Output the (x, y) coordinate of the center of the cell containing the given text.  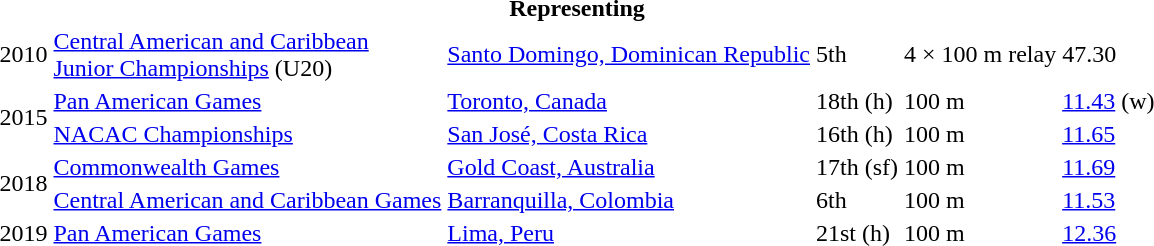
Pan American Games (248, 101)
4 × 100 m relay (980, 54)
Central American and Caribbean Games (248, 200)
16th (h) (856, 134)
San José, Costa Rica (629, 134)
5th (856, 54)
NACAC Championships (248, 134)
Commonwealth Games (248, 167)
17th (sf) (856, 167)
6th (856, 200)
Barranquilla, Colombia (629, 200)
Toronto, Canada (629, 101)
18th (h) (856, 101)
Central American and CaribbeanJunior Championships (U20) (248, 54)
Gold Coast, Australia (629, 167)
Santo Domingo, Dominican Republic (629, 54)
